Locate the cell with the specified text and output its (X, Y) center coordinate. 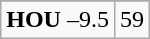
HOU –9.5 (58, 20)
59 (132, 20)
